Extract the (X, Y) coordinate from the center of the cell holding the provided text.  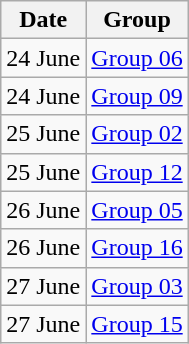
Group 09 (137, 96)
Group 12 (137, 172)
Group 02 (137, 134)
Date (44, 20)
Group (137, 20)
Group 06 (137, 58)
Group 05 (137, 210)
Group 03 (137, 286)
Group 16 (137, 248)
Group 15 (137, 324)
